Pinpoint the cell where the given text exists, returning its (x, y) midpoint coordinate. 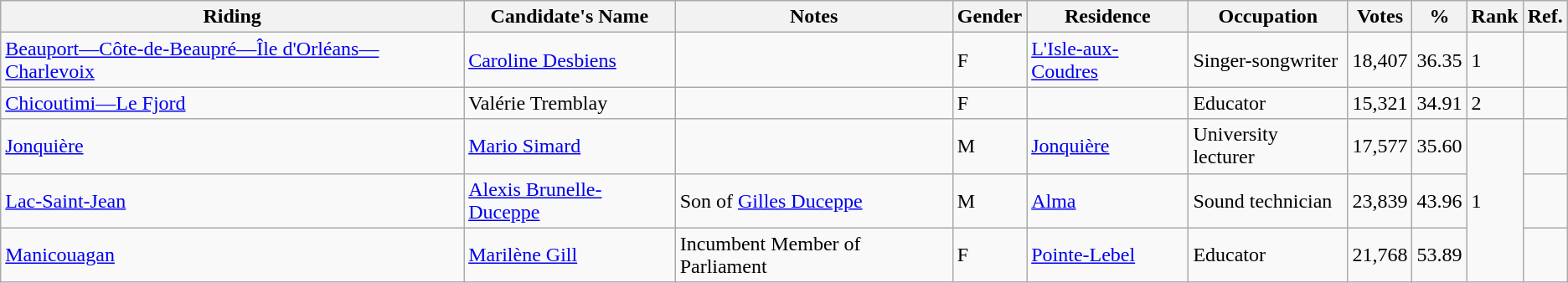
Beauport—Côte-de-Beaupré—Île d'Orléans—Charlevoix (233, 60)
21,768 (1380, 255)
Son of Gilles Duceppe (814, 201)
L'Isle-aux-Coudres (1107, 60)
Caroline Desbiens (570, 60)
Sound technician (1268, 201)
43.96 (1439, 201)
Incumbent Member of Parliament (814, 255)
17,577 (1380, 146)
Alma (1107, 201)
36.35 (1439, 60)
Singer-songwriter (1268, 60)
Rank (1494, 17)
Pointe-Lebel (1107, 255)
53.89 (1439, 255)
Chicoutimi—Le Fjord (233, 103)
Occupation (1268, 17)
Mario Simard (570, 146)
Manicouagan (233, 255)
Valérie Tremblay (570, 103)
23,839 (1380, 201)
15,321 (1380, 103)
University lecturer (1268, 146)
Gender (989, 17)
Riding (233, 17)
Candidate's Name (570, 17)
18,407 (1380, 60)
Votes (1380, 17)
% (1439, 17)
Ref. (1545, 17)
Residence (1107, 17)
35.60 (1439, 146)
Alexis Brunelle-Duceppe (570, 201)
34.91 (1439, 103)
Notes (814, 17)
2 (1494, 103)
Lac-Saint-Jean (233, 201)
Marilène Gill (570, 255)
